Detect which cell encompasses the target text, then output its [x, y] center coordinate. 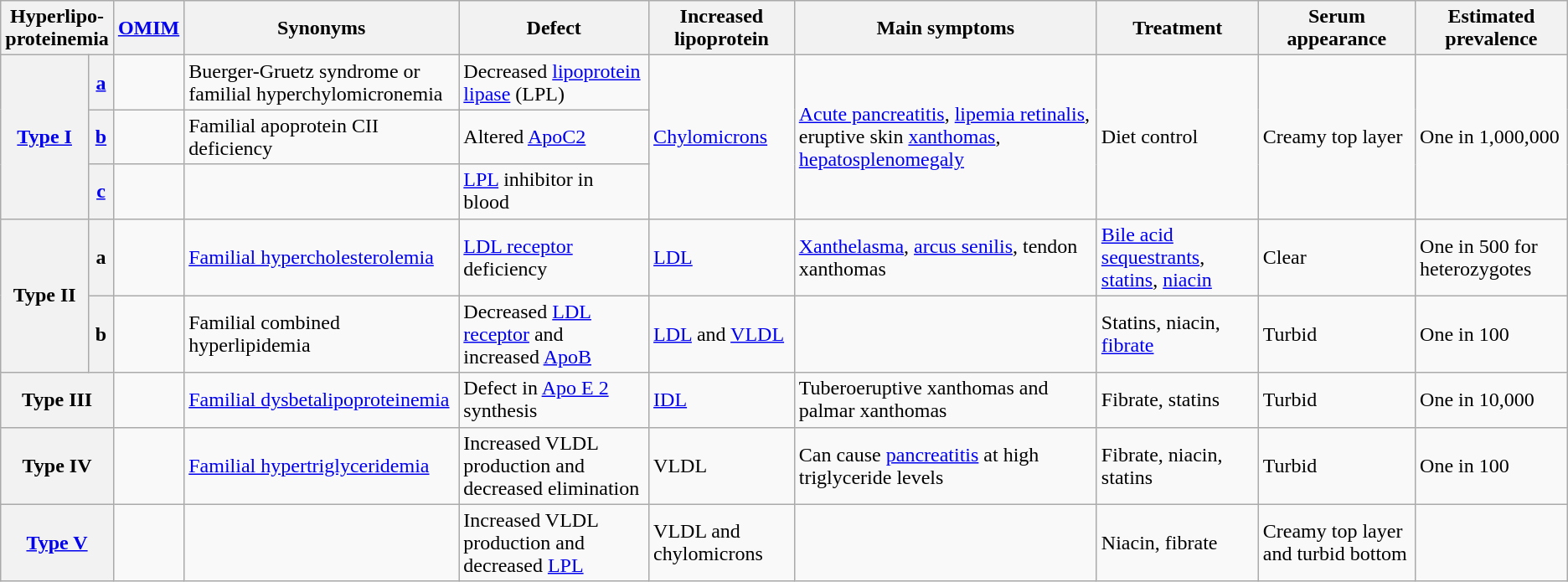
LDL receptor deficiency [554, 257]
Defect [554, 28]
Bile acid sequestrants, statins, niacin [1178, 257]
Increased VLDL production and decreased elimination [554, 466]
Creamy top layer and turbid bottom [1337, 543]
Familial hypertriglyceridemia [322, 466]
Buerger-Gruetz syndrome or familial hyperchylomicronemia [322, 82]
Defect in Apo E 2 synthesis [554, 400]
Statins, niacin, fibrate [1178, 334]
Xanthelasma, arcus senilis, tendon xanthomas [945, 257]
Type III [57, 400]
Decreased LDL receptor and increased ApoB [554, 334]
Treatment [1178, 28]
Increased lipoprotein [722, 28]
One in 10,000 [1492, 400]
Decreased lipoprotein lipase (LPL) [554, 82]
Fibrate, niacin, statins [1178, 466]
Type IV [57, 466]
Familial hypercholesterolemia [322, 257]
Type II [45, 296]
VLDL and chylomicrons [722, 543]
Acute pancreatitis, lipemia retinalis, eruptive skin xanthomas, hepatosplenomegaly [945, 137]
Serum appearance [1337, 28]
IDL [722, 400]
Diet control [1178, 137]
Creamy top layer [1337, 137]
Familial combined hyperlipidemia [322, 334]
Chylomicrons [722, 137]
Familial dysbetalipoproteinemia [322, 400]
Increased VLDL production and decreased LPL [554, 543]
OMIM [148, 28]
Type I [45, 137]
LDL [722, 257]
VLDL [722, 466]
Estimated prevalence [1492, 28]
Main symptoms [945, 28]
One in 1,000,000 [1492, 137]
One in 500 for heterozygotes [1492, 257]
Fibrate, statins [1178, 400]
Type V [57, 543]
LDL and VLDL [722, 334]
Hyperlipo-proteinemia [57, 28]
LPL inhibitor in blood [554, 191]
Synonyms [322, 28]
Can cause pancreatitis at high triglyceride levels [945, 466]
Familial apoprotein CII deficiency [322, 137]
Altered ApoC2 [554, 137]
Niacin, fibrate [1178, 543]
Tuberoeruptive xanthomas and palmar xanthomas [945, 400]
c [101, 191]
Clear [1337, 257]
